Return the [X, Y] coordinate for the center point of the cell that contains the specified text.  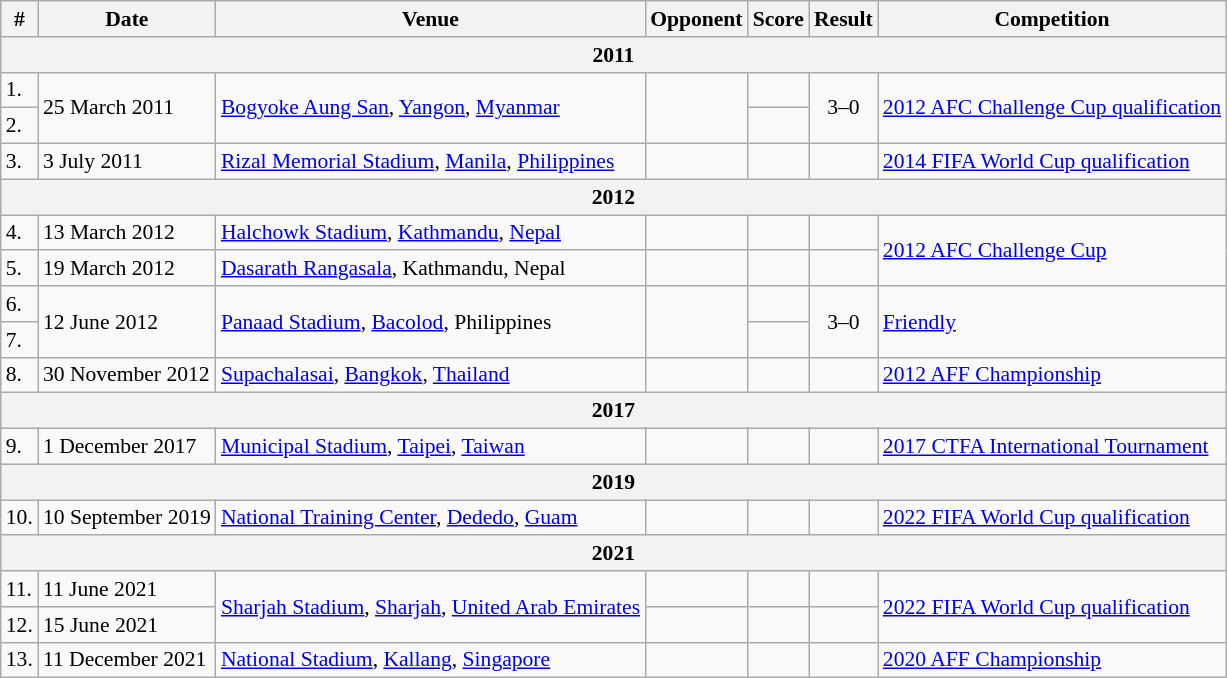
13 March 2012 [127, 233]
25 March 2011 [127, 108]
11 December 2021 [127, 660]
3 July 2011 [127, 162]
4. [20, 233]
2020 AFF Championship [1052, 660]
2017 CTFA International Tournament [1052, 447]
Competition [1052, 19]
19 March 2012 [127, 269]
8. [20, 375]
Rizal Memorial Stadium, Manila, Philippines [430, 162]
11. [20, 589]
2011 [614, 55]
Panaad Stadium, Bacolod, Philippines [430, 322]
2012 AFC Challenge Cup [1052, 250]
Venue [430, 19]
1. [20, 90]
Halchowk Stadium, Kathmandu, Nepal [430, 233]
Date [127, 19]
3. [20, 162]
# [20, 19]
12 June 2012 [127, 322]
National Training Center, Dededo, Guam [430, 518]
Sharjah Stadium, Sharjah, United Arab Emirates [430, 606]
2014 FIFA World Cup qualification [1052, 162]
2012 AFF Championship [1052, 375]
7. [20, 340]
2012 [614, 197]
2021 [614, 554]
Municipal Stadium, Taipei, Taiwan [430, 447]
1 December 2017 [127, 447]
Result [844, 19]
Dasarath Rangasala, Kathmandu, Nepal [430, 269]
National Stadium, Kallang, Singapore [430, 660]
12. [20, 625]
2. [20, 126]
Bogyoke Aung San, Yangon, Myanmar [430, 108]
13. [20, 660]
2017 [614, 411]
Friendly [1052, 322]
9. [20, 447]
2019 [614, 482]
6. [20, 304]
10 September 2019 [127, 518]
Opponent [696, 19]
Score [778, 19]
10. [20, 518]
Supachalasai, Bangkok, Thailand [430, 375]
11 June 2021 [127, 589]
2012 AFC Challenge Cup qualification [1052, 108]
15 June 2021 [127, 625]
5. [20, 269]
30 November 2012 [127, 375]
